Output the (X, Y) coordinate of the center of the cell containing the given text.  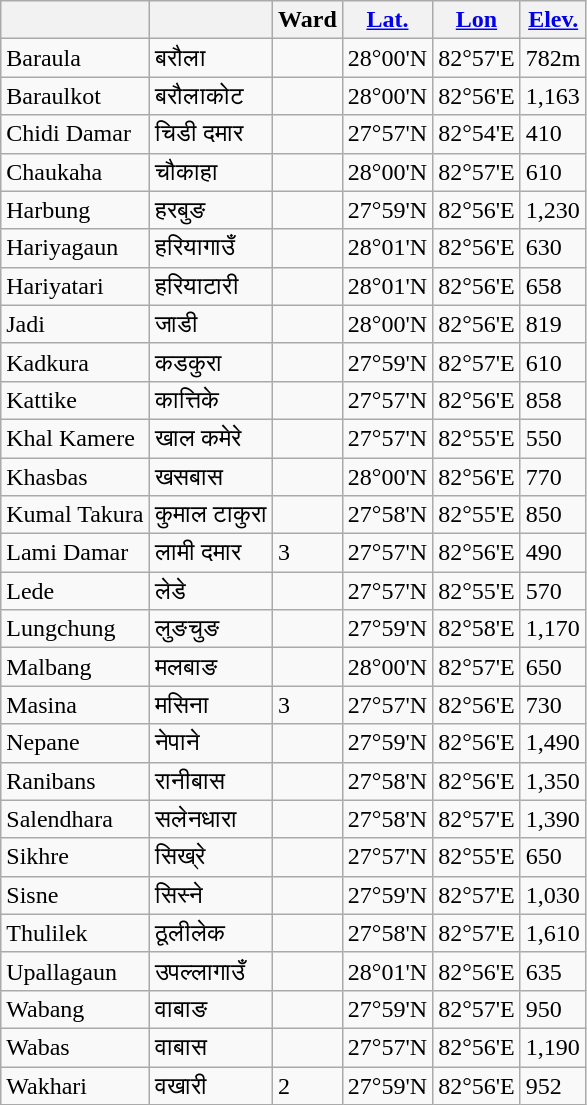
1,490 (553, 743)
Jadi (75, 324)
कुमाल टाकुरा (211, 515)
Ward (308, 20)
Elev. (553, 20)
लेडे (211, 591)
हरियाटारी (211, 286)
Khal Kamere (75, 438)
मलबाङ (211, 667)
Lami Damar (75, 553)
Baraula (75, 58)
Kadkura (75, 362)
Harbung (75, 210)
चौकाहा (211, 172)
570 (553, 591)
Thulilek (75, 933)
वाबास (211, 1047)
1,390 (553, 819)
Wabang (75, 1009)
सिस्ने (211, 895)
सलेनधारा (211, 819)
Hariyagaun (75, 248)
Malbang (75, 667)
Upallagaun (75, 971)
वाबाङ (211, 1009)
850 (553, 515)
Masina (75, 705)
बरौलाकोट (211, 96)
819 (553, 324)
Sikhre (75, 857)
952 (553, 1085)
खसबास (211, 477)
कात्तिके (211, 400)
950 (553, 1009)
Lede (75, 591)
410 (553, 134)
1,350 (553, 781)
Salendhara (75, 819)
लामी दमार (211, 553)
बरौला (211, 58)
Wabas (75, 1047)
हरबुङ (211, 210)
Sisne (75, 895)
Baraulkot (75, 96)
सिख्रे (211, 857)
कडकुरा (211, 362)
82°58'E (477, 629)
782m (553, 58)
खाल कमेरे (211, 438)
नेपाने (211, 743)
1,163 (553, 96)
चिडी दमार (211, 134)
1,190 (553, 1047)
Ranibans (75, 781)
Lungchung (75, 629)
82°54'E (477, 134)
ठूलीलेक (211, 933)
Kattike (75, 400)
लुङचुङ (211, 629)
550 (553, 438)
Lon (477, 20)
730 (553, 705)
Nepane (75, 743)
जाडी (211, 324)
Wakhari (75, 1085)
630 (553, 248)
वखारी (211, 1085)
उपल्लागाउँ (211, 971)
635 (553, 971)
1,610 (553, 933)
हरियागाउँ (211, 248)
Chidi Damar (75, 134)
1,230 (553, 210)
Khasbas (75, 477)
858 (553, 400)
मसिना (211, 705)
1,030 (553, 895)
490 (553, 553)
1,170 (553, 629)
770 (553, 477)
Kumal Takura (75, 515)
Lat. (387, 20)
Hariyatari (75, 286)
2 (308, 1085)
Chaukaha (75, 172)
रानीबास (211, 781)
658 (553, 286)
